Find where the given text appears and provide that cell's center as (x, y) coordinate. 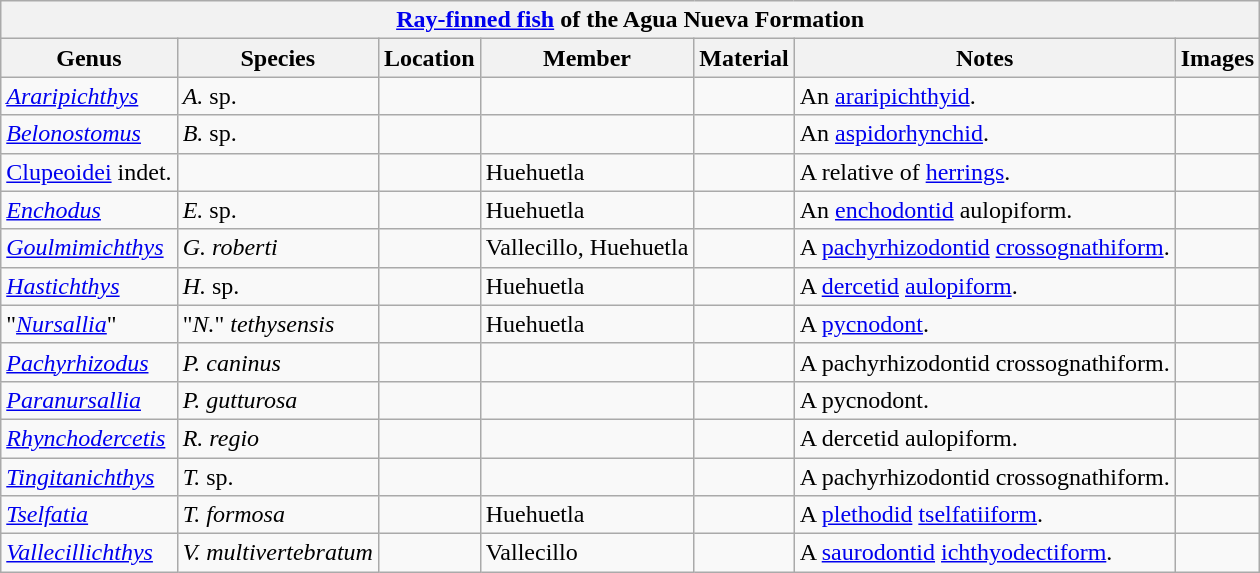
Hastichthys (89, 286)
Notes (984, 58)
H. sp. (278, 286)
Tselfatia (89, 515)
V. multivertebratum (278, 553)
P. caninus (278, 362)
"N." tethysensis (278, 324)
Vallecillo (587, 553)
Belonostomus (89, 134)
Araripichthys (89, 96)
Goulmimichthys (89, 248)
P. gutturosa (278, 400)
Vallecillo, Huehuetla (587, 248)
An enchodontid aulopiform. (984, 210)
Species (278, 58)
Images (1217, 58)
A relative of herrings. (984, 172)
Pachyrhizodus (89, 362)
A plethodid tselfatiiform. (984, 515)
B. sp. (278, 134)
Ray-finned fish of the Agua Nueva Formation (630, 20)
Member (587, 58)
An araripichthyid. (984, 96)
T. sp. (278, 477)
An aspidorhynchid. (984, 134)
Enchodus (89, 210)
"Nursallia" (89, 324)
Tingitanichthys (89, 477)
Material (744, 58)
E. sp. (278, 210)
Genus (89, 58)
Paranursallia (89, 400)
G. roberti (278, 248)
Clupeoidei indet. (89, 172)
Location (429, 58)
T. formosa (278, 515)
Rhynchodercetis (89, 438)
A. sp. (278, 96)
Vallecillichthys (89, 553)
A saurodontid ichthyodectiform. (984, 553)
R. regio (278, 438)
